Extract the (x, y) coordinate from the center of the cell holding the provided text.  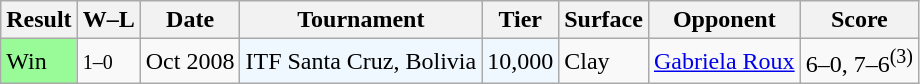
Score (859, 20)
Oct 2008 (190, 62)
Tier (520, 20)
Tournament (361, 20)
Win (39, 62)
6–0, 7–6(3) (859, 62)
10,000 (520, 62)
Clay (604, 62)
Gabriela Roux (724, 62)
Date (190, 20)
Opponent (724, 20)
1–0 (108, 62)
W–L (108, 20)
Result (39, 20)
ITF Santa Cruz, Bolivia (361, 62)
Surface (604, 20)
